Determine the (X, Y) coordinate at the center of the cell enclosing the given text.  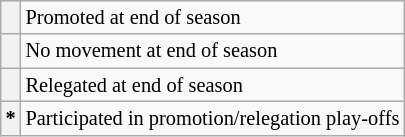
Relegated at end of season (213, 85)
* (11, 118)
Promoted at end of season (213, 17)
Participated in promotion/relegation play-offs (213, 118)
No movement at end of season (213, 51)
